Output the [X, Y] coordinate of the center of the cell containing the given text.  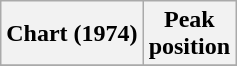
Chart (1974) [72, 34]
Peakposition [189, 34]
